Find where the given text appears and provide that cell's center as (X, Y) coordinate. 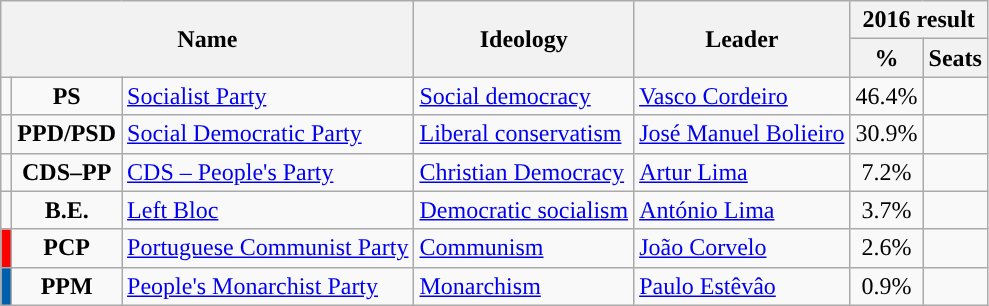
Left Bloc (268, 210)
PS (67, 96)
PPD/PSD (67, 134)
CDS – People's Party (268, 172)
CDS–PP (67, 172)
Name (208, 39)
Vasco Cordeiro (742, 96)
Ideology (524, 39)
PPM (67, 286)
Paulo Estêvâo (742, 286)
46.4% (886, 96)
Artur Lima (742, 172)
% (886, 58)
António Lima (742, 210)
People's Monarchist Party (268, 286)
Portuguese Communist Party (268, 248)
Leader (742, 39)
Socialist Party (268, 96)
2.6% (886, 248)
Communism (524, 248)
Democratic socialism (524, 210)
Monarchism (524, 286)
Christian Democracy (524, 172)
João Corvelo (742, 248)
Liberal conservatism (524, 134)
José Manuel Bolieiro (742, 134)
Seats (955, 58)
0.9% (886, 286)
B.E. (67, 210)
Social Democratic Party (268, 134)
3.7% (886, 210)
7.2% (886, 172)
2016 result (918, 20)
Social democracy (524, 96)
30.9% (886, 134)
PCP (67, 248)
